For the text-containing cell, return its midpoint in [x, y] coordinate format. 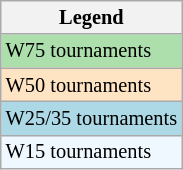
W15 tournaments [92, 152]
W75 tournaments [92, 51]
W50 tournaments [92, 85]
W25/35 tournaments [92, 118]
Legend [92, 17]
